Identify which cell holds the provided text, then report its [X, Y] central coordinate. 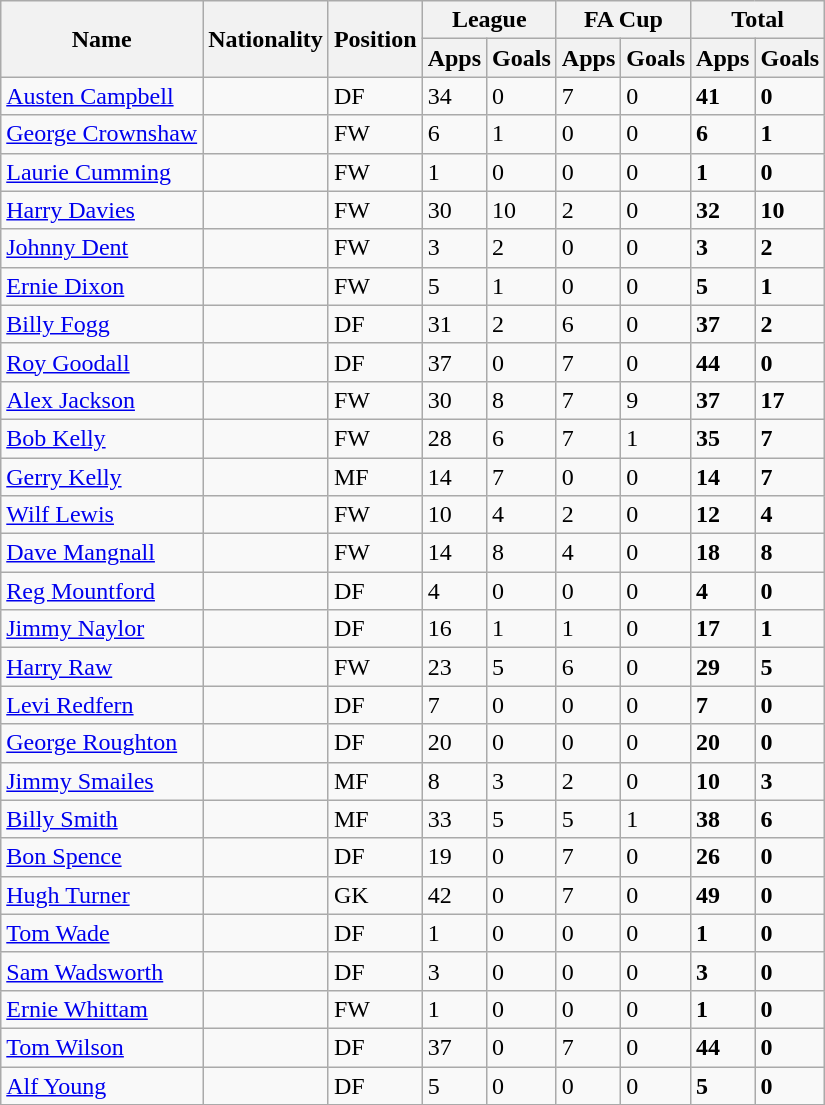
Position [375, 39]
41 [723, 96]
9 [656, 400]
Jimmy Naylor [102, 629]
FA Cup [623, 20]
Jimmy Smailes [102, 781]
Ernie Whittam [102, 1009]
Austen Campbell [102, 96]
Johnny Dent [102, 248]
Tom Wade [102, 933]
Ernie Dixon [102, 286]
33 [454, 819]
38 [723, 819]
28 [454, 438]
Roy Goodall [102, 362]
32 [723, 210]
Name [102, 39]
Levi Redfern [102, 705]
Alex Jackson [102, 400]
29 [723, 667]
GK [375, 895]
Bon Spence [102, 857]
Wilf Lewis [102, 515]
Tom Wilson [102, 1047]
18 [723, 553]
31 [454, 324]
Harry Raw [102, 667]
12 [723, 515]
Gerry Kelly [102, 477]
42 [454, 895]
Total [758, 20]
23 [454, 667]
Bob Kelly [102, 438]
Dave Mangnall [102, 553]
Alf Young [102, 1085]
34 [454, 96]
Hugh Turner [102, 895]
League [489, 20]
Billy Fogg [102, 324]
19 [454, 857]
Sam Wadsworth [102, 971]
Reg Mountford [102, 591]
Billy Smith [102, 819]
26 [723, 857]
49 [723, 895]
Laurie Cumming [102, 172]
Nationality [266, 39]
Harry Davies [102, 210]
16 [454, 629]
35 [723, 438]
George Roughton [102, 743]
George Crownshaw [102, 134]
